Detect which cell encompasses the target text, then output its (x, y) center coordinate. 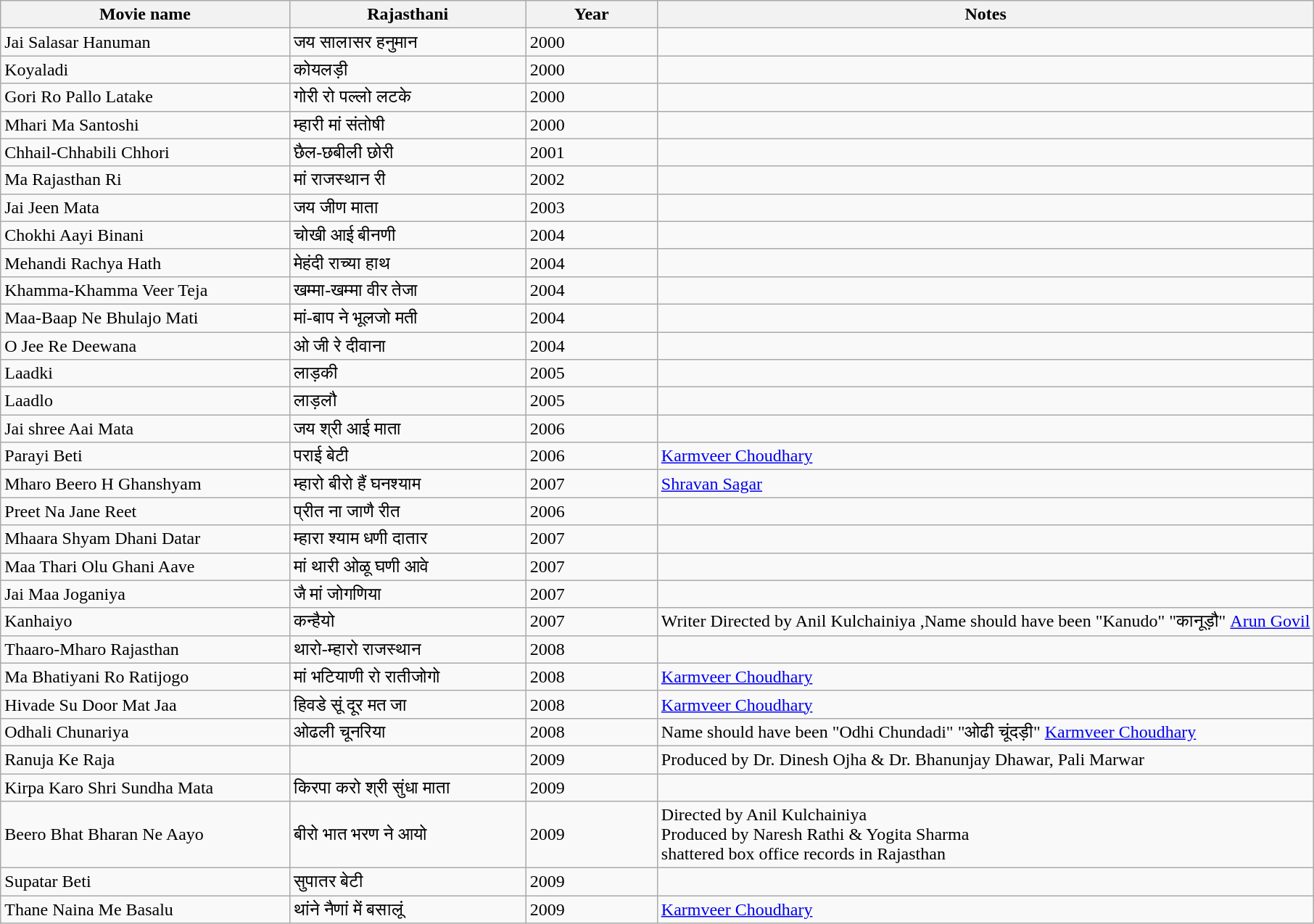
ओढली चूनरिया (408, 732)
Kanhaiyo (145, 622)
Hivade Su Door Mat Jaa (145, 704)
Khamma-Khamma Veer Teja (145, 290)
Jai Maa Joganiya (145, 594)
2001 (592, 152)
बीरो भात भरण ने आयो (408, 835)
किरपा करो श्री सुंधा माता (408, 787)
Mhaara Shyam Dhani Datar (145, 539)
Maa-Baap Ne Bhulajo Mati (145, 318)
ओ जी रे दीवाना (408, 346)
Odhali Chunariya (145, 732)
Preet Na Jane Reet (145, 511)
Koyaladi (145, 70)
Year (592, 15)
मां भटियाणी रो रातीजोगो (408, 677)
म्हारा श्याम धणी दातार (408, 539)
खम्मा-खम्मा वीर तेजा (408, 290)
मां-बाप ने भूलजो मती (408, 318)
जय श्री आई माता (408, 429)
Laadki (145, 374)
Ma Rajasthan Ri (145, 180)
लाड़की (408, 374)
म्हारी मां संतोषी (408, 125)
Chhail-Chhabili Chhori (145, 152)
Mhari Ma Santoshi (145, 125)
Name should have been "Odhi Chundadi" "ओढी चूंदड़ी" Karmveer Choudhary (985, 732)
Parayi Beti (145, 456)
मेहंदी राच्या हाथ (408, 263)
हिवडे सूं दूर मत जा (408, 704)
Ranuja Ke Raja (145, 759)
Mharo Beero H Ghanshyam (145, 484)
Jai shree Aai Mata (145, 429)
Supatar Beti (145, 882)
Gori Ro Pallo Latake (145, 97)
Notes (985, 15)
म्हारो बीरो हैं घनश्याम (408, 484)
Maa Thari Olu Ghani Aave (145, 566)
Jai Jeen Mata (145, 207)
प्रीत ना जाणै रीत (408, 511)
जै मां जोगणिया (408, 594)
Rajasthani (408, 15)
थारो-म्हारो राजस्थान (408, 649)
Produced by Dr. Dinesh Ojha & Dr. Bhanunjay Dhawar, Pali Marwar (985, 759)
Mehandi Rachya Hath (145, 263)
लाड़लौ (408, 401)
Directed by Anil KulchainiyaProduced by Naresh Rathi & Yogita Sharmashattered box office records in Rajasthan (985, 835)
मां राजस्थान री (408, 180)
Chokhi Aayi Binani (145, 235)
Shravan Sagar (985, 484)
Thaaro-Mharo Rajasthan (145, 649)
Beero Bhat Bharan Ne Aayo (145, 835)
मां थारी ओळू घणी आवे (408, 566)
O Jee Re Deewana (145, 346)
जय सालासर हनुमान (408, 42)
Laadlo (145, 401)
Jai Salasar Hanuman (145, 42)
Kirpa Karo Shri Sundha Mata (145, 787)
Writer Directed by Anil Kulchainiya ,Name should have been "Kanudo" "कानूड़ौ" Arun Govil (985, 622)
चोखी आई बीनणी (408, 235)
थांने नैणां में बसालूं (408, 909)
गोरी रो पल्लो लटके (408, 97)
2003 (592, 207)
पराई बेटी (408, 456)
Ma Bhatiyani Ro Ratijogo (145, 677)
कन्हैयो (408, 622)
Thane Naina Me Basalu (145, 909)
छैल-छबीली छोरी (408, 152)
जय जीण माता (408, 207)
सुपातर बेटी (408, 882)
2002 (592, 180)
Movie name (145, 15)
कोयलड़ी (408, 70)
